Find where the given text appears and provide that cell's center as [X, Y] coordinate. 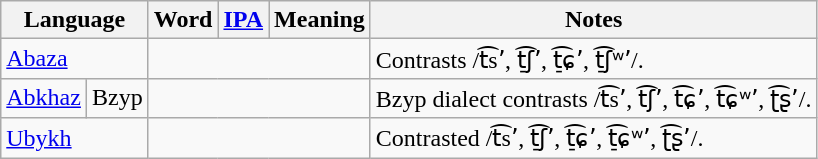
Contrasted /t͡sʼ, t̠͡ʃʼ, t̠͡ɕʼ, t̠͡ɕʷʼ, ʈ͡ʂʼ/. [594, 138]
Contrasts /t͡sʼ, t̠͡ʃʼ, t̠͡ɕʼ, t̠͡ʃʷʼ/. [594, 59]
Bzyp dialect contrasts /t͡sʼ, t͡ʃʼ, t͡ɕʼ, t͡ɕʷʼ, ʈ͡ʂʼ/. [594, 98]
IPA [244, 20]
Abaza [74, 59]
Bzyp [117, 98]
Word [183, 20]
Notes [594, 20]
Language [74, 20]
Meaning [320, 20]
Ubykh [74, 138]
Abkhaz [44, 98]
